Provide the (x, y) coordinate of the cell's center where the given text is located.  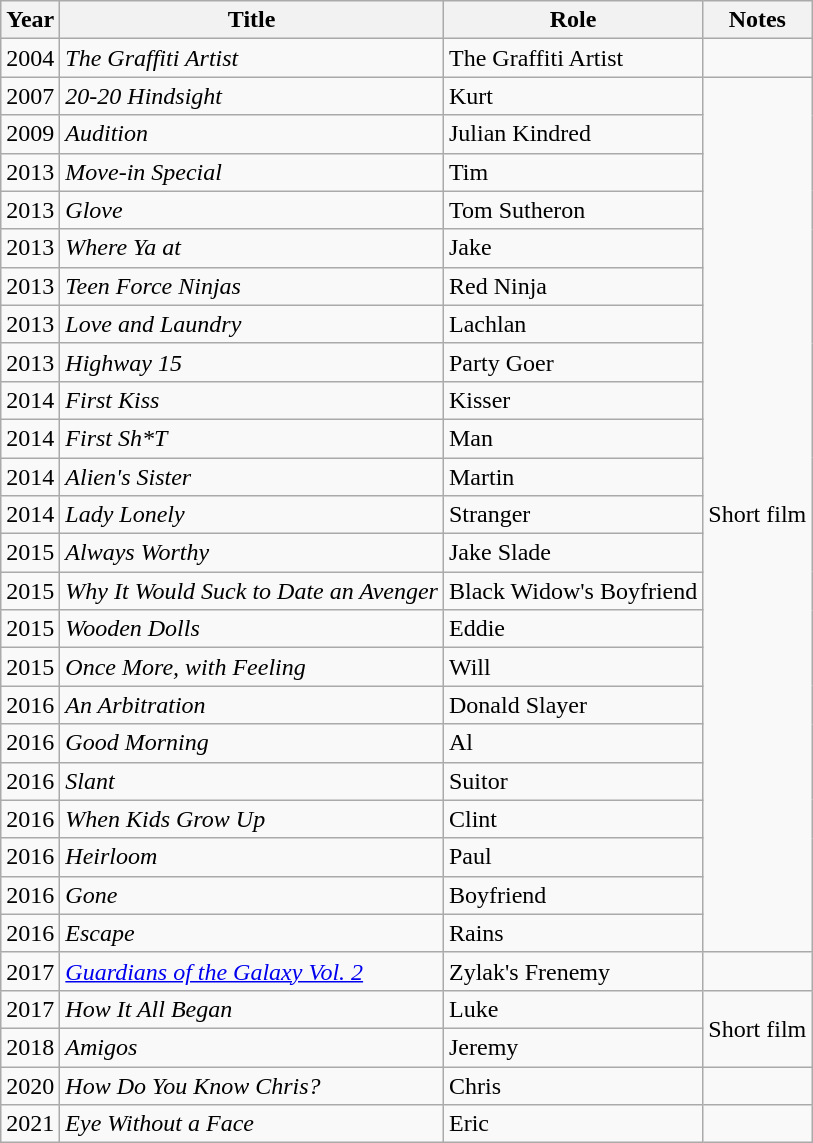
Title (252, 20)
2009 (30, 134)
Donald Slayer (572, 705)
Party Goer (572, 362)
Move-in Special (252, 172)
Role (572, 20)
Eddie (572, 629)
Gone (252, 895)
Notes (758, 20)
Love and Laundry (252, 324)
Luke (572, 1009)
Martin (572, 477)
Guardians of the Galaxy Vol. 2 (252, 971)
Rains (572, 933)
Chris (572, 1085)
Heirloom (252, 857)
How Do You Know Chris? (252, 1085)
2020 (30, 1085)
Jake Slade (572, 553)
Lady Lonely (252, 515)
Al (572, 743)
Julian Kindred (572, 134)
Wooden Dolls (252, 629)
Kurt (572, 96)
Escape (252, 933)
2018 (30, 1047)
Alien's Sister (252, 477)
Will (572, 667)
Boyfriend (572, 895)
2021 (30, 1124)
How It All Began (252, 1009)
Audition (252, 134)
Clint (572, 819)
Always Worthy (252, 553)
2004 (30, 58)
Slant (252, 781)
20-20 Hindsight (252, 96)
Why It Would Suck to Date an Avenger (252, 591)
2007 (30, 96)
Good Morning (252, 743)
Stranger (572, 515)
Black Widow's Boyfriend (572, 591)
Eric (572, 1124)
Kisser (572, 400)
Man (572, 438)
First Kiss (252, 400)
Zylak's Frenemy (572, 971)
Jeremy (572, 1047)
Where Ya at (252, 248)
Jake (572, 248)
Once More, with Feeling (252, 667)
When Kids Grow Up (252, 819)
Highway 15 (252, 362)
Suitor (572, 781)
Eye Without a Face (252, 1124)
Year (30, 20)
Tom Sutheron (572, 210)
First Sh*T (252, 438)
Tim (572, 172)
Amigos (252, 1047)
Lachlan (572, 324)
Teen Force Ninjas (252, 286)
Glove (252, 210)
Red Ninja (572, 286)
Paul (572, 857)
An Arbitration (252, 705)
